Capture the cell that displays the provided text and extract its [x, y] central coordinate. 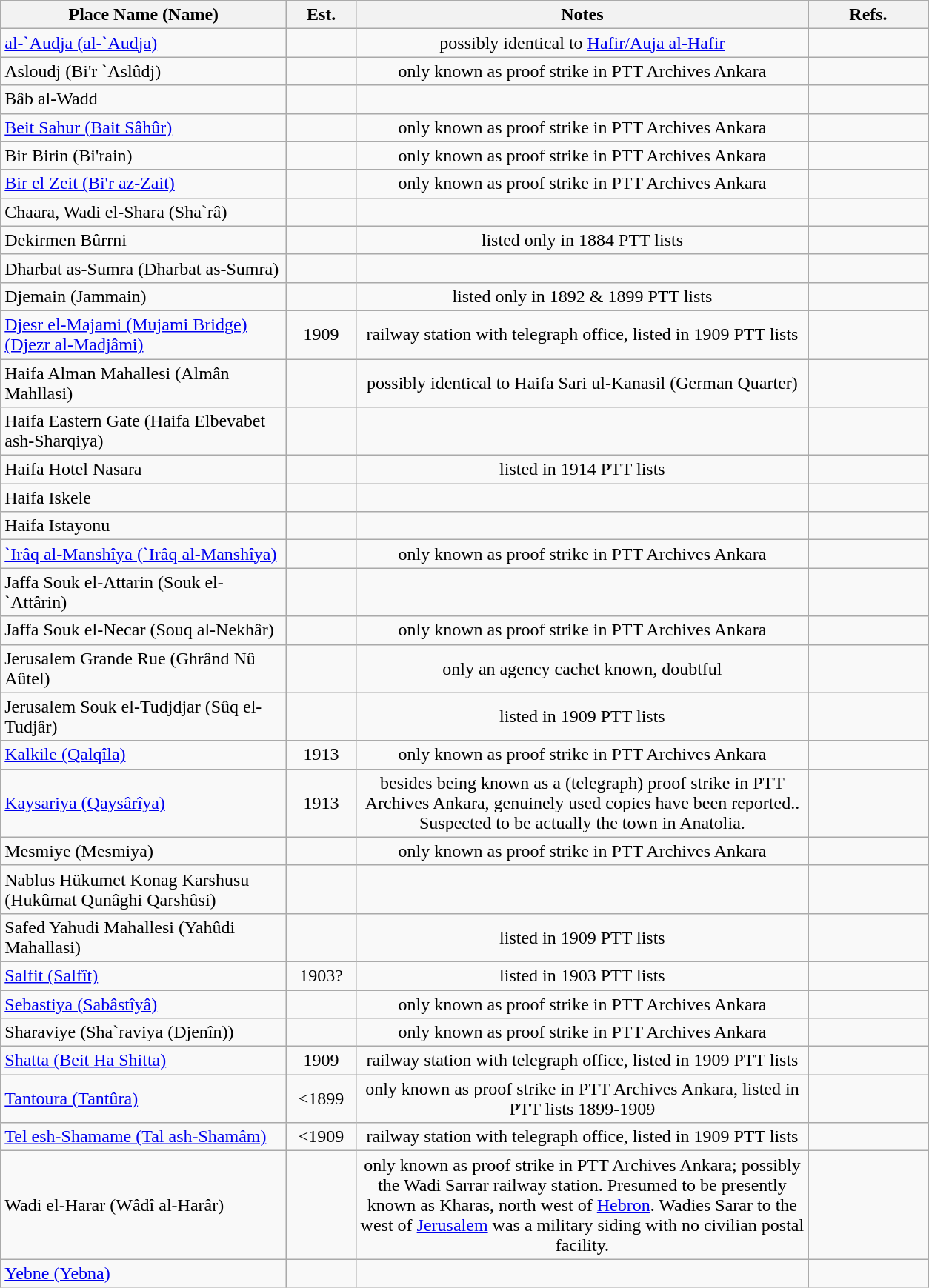
Notes [582, 15]
Haifa Eastern Gate (Haifa Elbevabet ash-Sharqiya) [144, 431]
Chaara, Wadi el-Shara (Sha`râ) [144, 212]
listed in 1914 PTT lists [582, 470]
Jaffa Souk el-Necar (Souq al-Nekhâr) [144, 630]
Wadi el-Harar (Wâdî al-Harâr) [144, 1205]
Haifa Iskele [144, 498]
possibly identical to Hafir/Auja al-Hafir [582, 43]
listed only in 1892 & 1899 PTT lists [582, 296]
Safed Yahudi Mahallesi (Yahûdi Mahallasi) [144, 938]
Asloudj (Bi'r `Aslûdj) [144, 71]
`Irâq al-Manshîya (`Irâq al-Manshîya) [144, 554]
Haifa Istayonu [144, 526]
Shatta (Beit Ha Shitta) [144, 1061]
Dekirmen Bûrrni [144, 240]
Place Name (Name) [144, 15]
Nablus Hükumet Konag Karshusu (Hukûmat Qunâghi Qarshûsi) [144, 889]
only an agency cachet known, doubtful [582, 668]
Djesr el-Majami (Mujami Bridge) (Djezr al-Madjâmi) [144, 335]
Sharaviye (Sha`raviya (Djenîn)) [144, 1032]
Dharbat as-Sumra (Dharbat as-Sumra) [144, 268]
Haifa Hotel Nasara [144, 470]
Sebastiya (Sabâstîyâ) [144, 1004]
Beit Sahur (Bait Sâhûr) [144, 127]
Jaffa Souk el-Attarin (Souk el-`Attârin) [144, 593]
Salfit (Salfît) [144, 975]
Tantoura (Tantûra) [144, 1099]
Est. [322, 15]
Tel esh-Shamame (Tal ash-Shamâm) [144, 1137]
only known as proof strike in PTT Archives Ankara, listed in PTT lists 1899-1909 [582, 1099]
Jerusalem Souk el-Tudjdjar (Sûq el-Tudjâr) [144, 717]
Haifa Alman Mahallesi (Almân Mahllasi) [144, 382]
Yebne (Yebna) [144, 1273]
Bir Birin (Bi'rain) [144, 156]
listed in 1903 PTT lists [582, 975]
1903? [322, 975]
Mesmiye (Mesmiya) [144, 851]
Jerusalem Grande Rue (Ghrând Nû Aûtel) [144, 668]
possibly identical to Haifa Sari ul-Kanasil (German Quarter) [582, 382]
Bir el Zeit (Bi'r az-Zait) [144, 184]
Kaysariya (Qaysârîya) [144, 803]
al-`Audja (al-`Audja) [144, 43]
Kalkile (Qalqîla) [144, 755]
Refs. [868, 15]
listed only in 1884 PTT lists [582, 240]
Bâb al-Wadd [144, 99]
<1899 [322, 1099]
Djemain (Jammain) [144, 296]
<1909 [322, 1137]
